Find where the given text appears and provide that cell's center as (X, Y) coordinate. 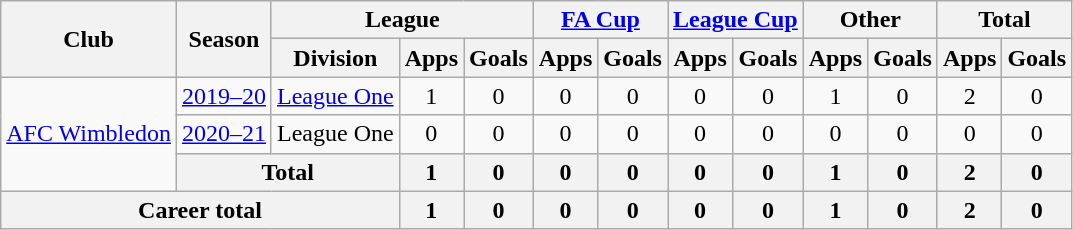
AFC Wimbledon (89, 134)
Club (89, 39)
Other (870, 20)
Season (224, 39)
FA Cup (600, 20)
League (402, 20)
League Cup (736, 20)
2020–21 (224, 134)
Career total (200, 210)
Division (335, 58)
2019–20 (224, 96)
